Capture the cell that displays the provided text and extract its [x, y] central coordinate. 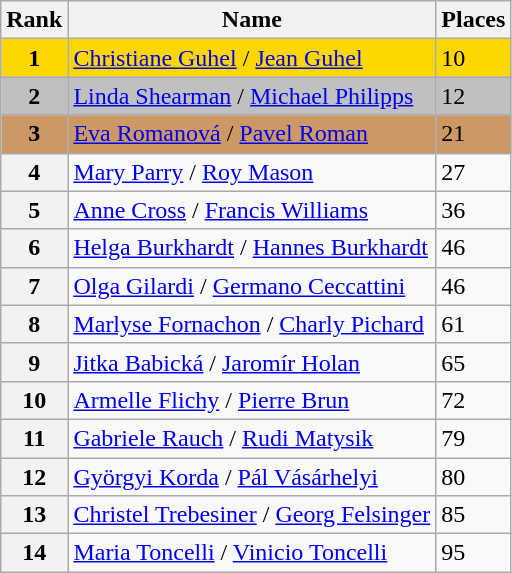
Helga Burkhardt / Hannes Burkhardt [252, 248]
Mary Parry / Roy Mason [252, 172]
Christel Trebesiner / Georg Felsinger [252, 515]
Marlyse Fornachon / Charly Pichard [252, 324]
Christiane Guhel / Jean Guhel [252, 58]
80 [474, 477]
65 [474, 362]
27 [474, 172]
Places [474, 20]
Rank [34, 20]
5 [34, 210]
Linda Shearman / Michael Philipps [252, 96]
61 [474, 324]
Name [252, 20]
Jitka Babická / Jaromír Holan [252, 362]
21 [474, 134]
Györgyi Korda / Pál Vásárhelyi [252, 477]
13 [34, 515]
95 [474, 553]
Olga Gilardi / Germano Ceccattini [252, 286]
Anne Cross / Francis Williams [252, 210]
14 [34, 553]
Armelle Flichy / Pierre Brun [252, 400]
36 [474, 210]
79 [474, 438]
4 [34, 172]
Gabriele Rauch / Rudi Matysik [252, 438]
9 [34, 362]
1 [34, 58]
Maria Toncelli / Vinicio Toncelli [252, 553]
2 [34, 96]
11 [34, 438]
85 [474, 515]
Eva Romanová / Pavel Roman [252, 134]
7 [34, 286]
3 [34, 134]
6 [34, 248]
8 [34, 324]
72 [474, 400]
